Detect which cell encompasses the target text, then output its [x, y] center coordinate. 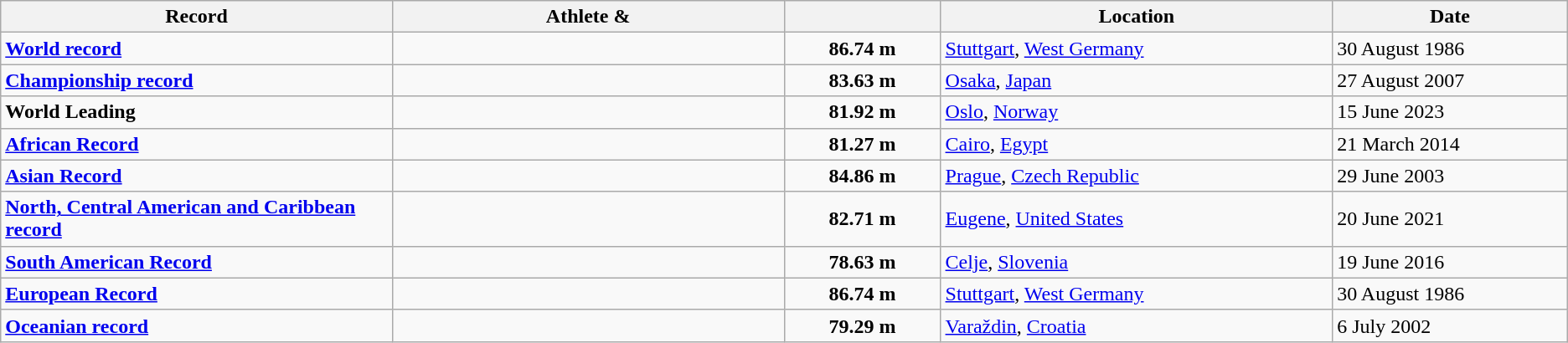
Cairo, Egypt [1137, 144]
Varaždin, Croatia [1137, 325]
19 June 2016 [1451, 262]
82.71 m [863, 219]
83.63 m [863, 80]
Location [1137, 17]
27 August 2007 [1451, 80]
Athlete & [588, 17]
20 June 2021 [1451, 219]
Osaka, Japan [1137, 80]
29 June 2003 [1451, 176]
North, Central American and Caribbean record [197, 219]
African Record [197, 144]
Prague, Czech Republic [1137, 176]
Eugene, United States [1137, 219]
South American Record [197, 262]
81.92 m [863, 112]
21 March 2014 [1451, 144]
European Record [197, 294]
Celje, Slovenia [1137, 262]
Date [1451, 17]
World Leading [197, 112]
Asian Record [197, 176]
World record [197, 49]
Oslo, Norway [1137, 112]
15 June 2023 [1451, 112]
81.27 m [863, 144]
84.86 m [863, 176]
6 July 2002 [1451, 325]
78.63 m [863, 262]
79.29 m [863, 325]
Record [197, 17]
Oceanian record [197, 325]
Championship record [197, 80]
